Provide the (x, y) coordinate of the cell's center where the given text is located.  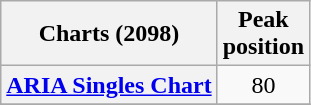
80 (263, 85)
Peakposition (263, 34)
Charts (2098) (109, 34)
ARIA Singles Chart (109, 85)
